Return the [X, Y] coordinate for the center point of the cell that contains the specified text.  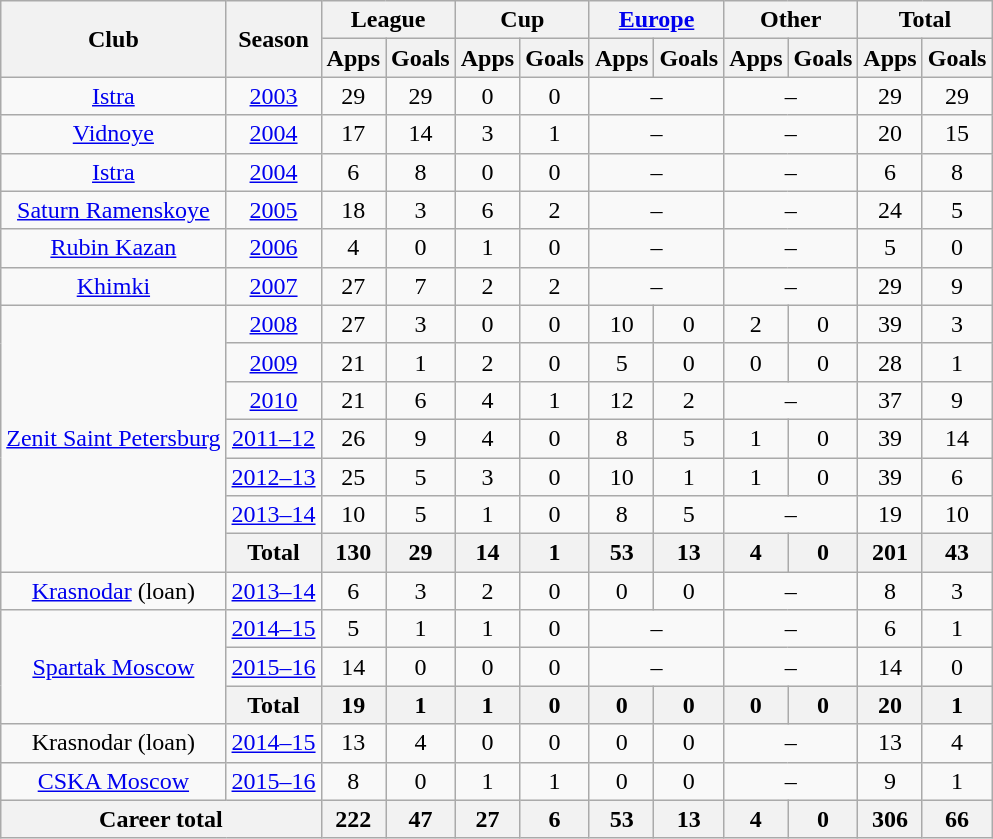
306 [890, 819]
66 [957, 819]
CSKA Moscow [114, 781]
2012–13 [274, 477]
2009 [274, 362]
Cup [522, 20]
130 [353, 553]
League [388, 20]
2007 [274, 286]
222 [353, 819]
2008 [274, 324]
Europe [656, 20]
2011–12 [274, 438]
18 [353, 210]
Season [274, 39]
7 [421, 286]
26 [353, 438]
Zenit Saint Petersburg [114, 438]
2003 [274, 96]
Career total [161, 819]
47 [421, 819]
28 [890, 362]
43 [957, 553]
Saturn Ramenskoye [114, 210]
2010 [274, 400]
15 [957, 134]
24 [890, 210]
Vidnoye [114, 134]
Spartak Moscow [114, 667]
12 [621, 400]
Club [114, 39]
Khimki [114, 286]
17 [353, 134]
Rubin Kazan [114, 248]
201 [890, 553]
2005 [274, 210]
Other [791, 20]
37 [890, 400]
25 [353, 477]
2006 [274, 248]
